From the cell containing the given text, extract its center point as (X, Y) coordinate. 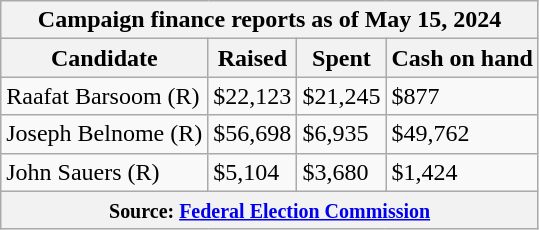
$21,245 (342, 96)
$3,680 (342, 172)
John Sauers (R) (104, 172)
$5,104 (252, 172)
$1,424 (462, 172)
$56,698 (252, 134)
Source: Federal Election Commission (270, 210)
Campaign finance reports as of May 15, 2024 (270, 20)
$49,762 (462, 134)
Joseph Belnome (R) (104, 134)
Cash on hand (462, 58)
Raised (252, 58)
$877 (462, 96)
Spent (342, 58)
Raafat Barsoom (R) (104, 96)
Candidate (104, 58)
$6,935 (342, 134)
$22,123 (252, 96)
